Locate the cell with the specified text and output its [x, y] center coordinate. 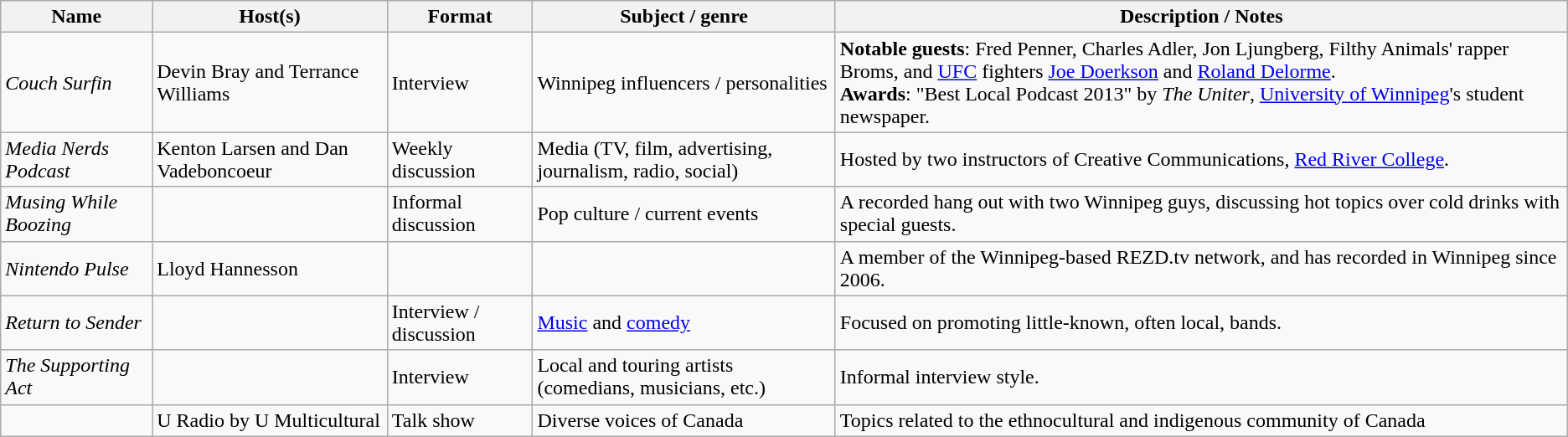
Pop culture / current events [683, 214]
Nintendo Pulse [77, 268]
A recorded hang out with two Winnipeg guys, discussing hot topics over cold drinks with special guests. [1201, 214]
Devin Bray and Terrance Williams [270, 82]
Media (TV, film, advertising, journalism, radio, social) [683, 159]
U Radio by U Multicultural [270, 420]
Hosted by two instructors of Creative Communications, Red River College. [1201, 159]
Description / Notes [1201, 17]
Topics related to the ethnocultural and indigenous community of Canada [1201, 420]
Format [460, 17]
Talk show [460, 420]
Musing While Boozing [77, 214]
Informal interview style. [1201, 377]
Name [77, 17]
Local and touring artists (comedians, musicians, etc.) [683, 377]
Lloyd Hannesson [270, 268]
Host(s) [270, 17]
Return to Sender [77, 323]
Interview / discussion [460, 323]
A member of the Winnipeg-based REZD.tv network, and has recorded in Winnipeg since 2006. [1201, 268]
The Supporting Act [77, 377]
Couch Surfin [77, 82]
Music and comedy [683, 323]
Media Nerds Podcast [77, 159]
Kenton Larsen and Dan Vadeboncoeur [270, 159]
Diverse voices of Canada [683, 420]
Weekly discussion [460, 159]
Winnipeg influencers / personalities [683, 82]
Informal discussion [460, 214]
Focused on promoting little-known, often local, bands. [1201, 323]
Subject / genre [683, 17]
